Scan for the cell matching the given text and deliver its [X, Y] coordinate at center. 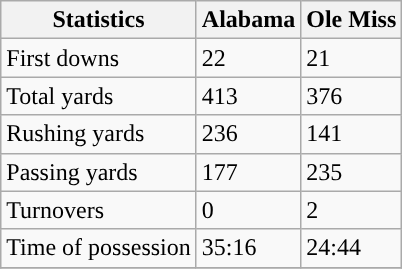
Alabama [248, 20]
235 [352, 172]
2 [352, 210]
Statistics [99, 20]
177 [248, 172]
Turnovers [99, 210]
Time of possession [99, 248]
236 [248, 134]
21 [352, 58]
Rushing yards [99, 134]
141 [352, 134]
413 [248, 96]
Passing yards [99, 172]
22 [248, 58]
Total yards [99, 96]
First downs [99, 58]
0 [248, 210]
376 [352, 96]
24:44 [352, 248]
Ole Miss [352, 20]
35:16 [248, 248]
